Pinpoint the cell where the given text exists, returning its (X, Y) midpoint coordinate. 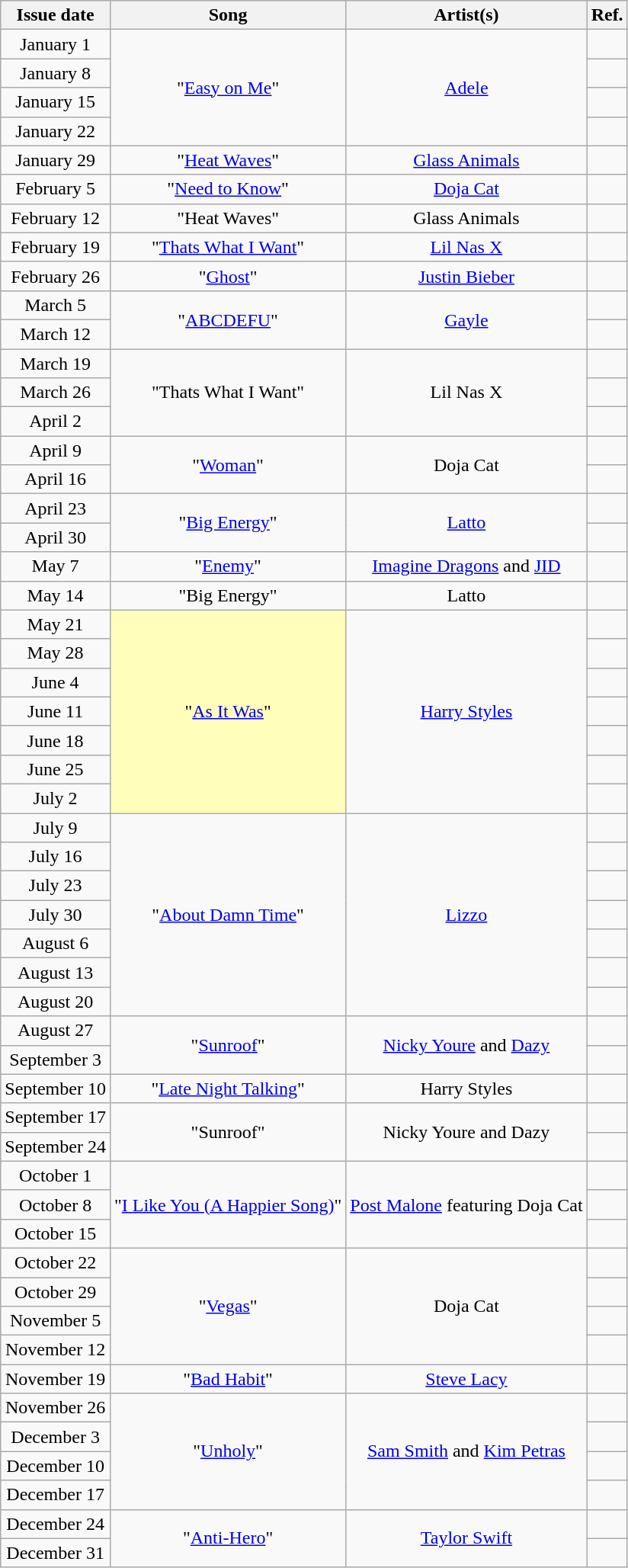
June 11 (56, 711)
August 20 (56, 1002)
May 21 (56, 624)
February 26 (56, 276)
April 2 (56, 422)
"As It Was" (227, 711)
June 25 (56, 769)
July 2 (56, 798)
March 5 (56, 305)
August 13 (56, 973)
November 12 (56, 1350)
January 8 (56, 73)
October 8 (56, 1204)
April 23 (56, 508)
Artist(s) (466, 15)
Steve Lacy (466, 1379)
November 26 (56, 1408)
Ref. (607, 15)
Adele (466, 88)
Justin Bieber (466, 276)
October 15 (56, 1233)
Post Malone featuring Doja Cat (466, 1204)
"Anti-Hero" (227, 1538)
Lizzo (466, 914)
"Unholy" (227, 1451)
January 29 (56, 160)
May 7 (56, 566)
December 24 (56, 1524)
Gayle (466, 319)
"Enemy" (227, 566)
September 24 (56, 1146)
October 1 (56, 1175)
July 16 (56, 857)
January 15 (56, 102)
"ABCDEFU" (227, 319)
March 12 (56, 334)
"Late Night Talking" (227, 1089)
Song (227, 15)
"Ghost" (227, 276)
"Need to Know" (227, 189)
July 23 (56, 886)
"Vegas" (227, 1306)
April 16 (56, 479)
November 5 (56, 1321)
March 19 (56, 364)
"Woman" (227, 465)
"Easy on Me" (227, 88)
September 10 (56, 1089)
March 26 (56, 393)
Sam Smith and Kim Petras (466, 1451)
December 3 (56, 1437)
July 30 (56, 915)
Imagine Dragons and JID (466, 566)
January 1 (56, 44)
October 29 (56, 1292)
December 31 (56, 1553)
September 17 (56, 1117)
"About Damn Time" (227, 914)
"I Like You (A Happier Song)" (227, 1204)
June 18 (56, 740)
"Bad Habit" (227, 1379)
May 28 (56, 653)
July 9 (56, 827)
December 17 (56, 1495)
February 5 (56, 189)
Taylor Swift (466, 1538)
Issue date (56, 15)
November 19 (56, 1379)
December 10 (56, 1466)
January 22 (56, 131)
April 9 (56, 451)
May 14 (56, 595)
February 19 (56, 247)
June 4 (56, 682)
August 27 (56, 1031)
August 6 (56, 944)
February 12 (56, 218)
October 22 (56, 1262)
September 3 (56, 1060)
April 30 (56, 537)
